Output the [X, Y] coordinate of the center of the cell containing the given text.  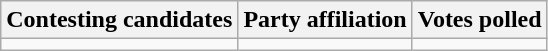
Contesting candidates [120, 20]
Votes polled [480, 20]
Party affiliation [325, 20]
